From the cell containing the given text, extract its center point as [X, Y] coordinate. 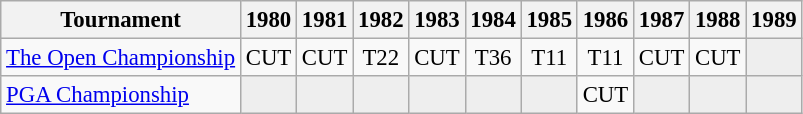
1984 [493, 20]
1988 [718, 20]
The Open Championship [121, 58]
Tournament [121, 20]
1989 [774, 20]
1986 [605, 20]
1980 [268, 20]
T22 [381, 58]
1985 [549, 20]
T36 [493, 58]
1982 [381, 20]
1987 [661, 20]
1983 [437, 20]
1981 [325, 20]
PGA Championship [121, 95]
